For the text-containing cell, return its midpoint in (x, y) coordinate format. 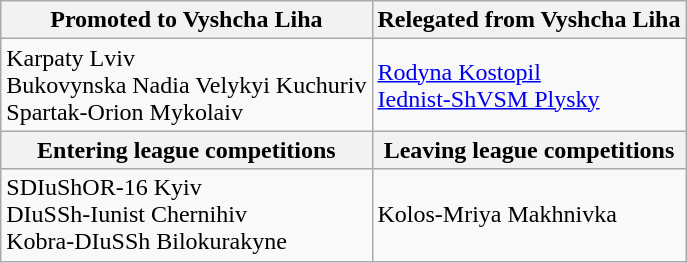
Rodyna KostopilIednist-ShVSM Plysky (529, 85)
SDIuShOR-16 KyivDIuSSh-Iunist ChernihivKobra-DIuSSh Bilokurakyne (186, 215)
Leaving league competitions (529, 150)
Promoted to Vyshcha Liha (186, 20)
Karpaty LvivBukovynska Nadia Velykyi KuchurivSpartak-Orion Mykolaiv (186, 85)
Kolos-Mriya Makhnivka (529, 215)
Entering league competitions (186, 150)
Relegated from Vyshcha Liha (529, 20)
